From the cell containing the given text, extract its center point as (x, y) coordinate. 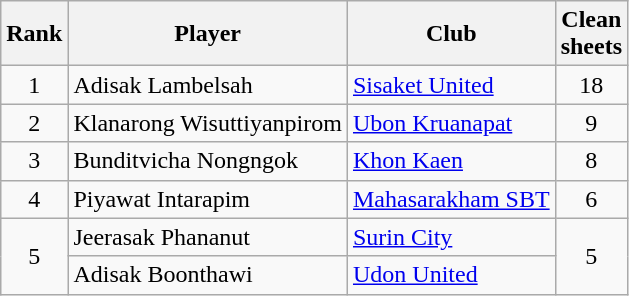
Udon United (451, 275)
3 (34, 161)
Mahasarakham SBT (451, 199)
Bunditvicha Nongngok (208, 161)
4 (34, 199)
9 (591, 123)
1 (34, 85)
Adisak Boonthawi (208, 275)
Klanarong Wisuttiyanpirom (208, 123)
Ubon Kruanapat (451, 123)
18 (591, 85)
2 (34, 123)
Adisak Lambelsah (208, 85)
Sisaket United (451, 85)
6 (591, 199)
Surin City (451, 237)
Piyawat Intarapim (208, 199)
Rank (34, 34)
Club (451, 34)
Player (208, 34)
Cleansheets (591, 34)
Khon Kaen (451, 161)
8 (591, 161)
Jeerasak Phananut (208, 237)
